For the text-containing cell, return its midpoint in [X, Y] coordinate format. 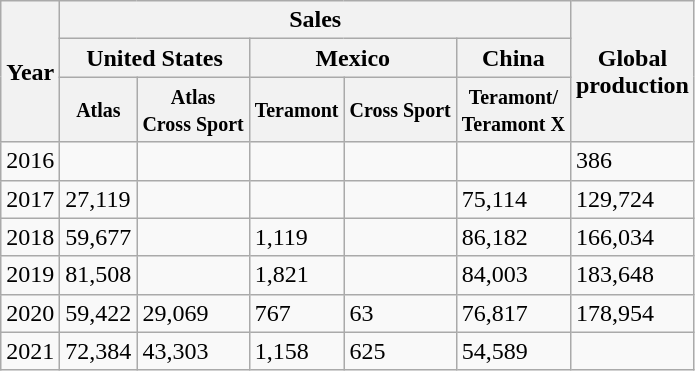
China [513, 58]
54,589 [513, 351]
United States [154, 58]
1,119 [296, 237]
Globalproduction [632, 72]
29,069 [193, 313]
1,821 [296, 275]
Mexico [352, 58]
129,724 [632, 199]
625 [400, 351]
183,648 [632, 275]
59,422 [98, 313]
2018 [30, 237]
Year [30, 72]
Teramont/Teramont X [513, 110]
2017 [30, 199]
59,677 [98, 237]
AtlasCross Sport [193, 110]
43,303 [193, 351]
767 [296, 313]
Atlas [98, 110]
Sales [316, 20]
2021 [30, 351]
386 [632, 161]
75,114 [513, 199]
1,158 [296, 351]
2016 [30, 161]
2020 [30, 313]
84,003 [513, 275]
63 [400, 313]
166,034 [632, 237]
2019 [30, 275]
Cross Sport [400, 110]
76,817 [513, 313]
Teramont [296, 110]
72,384 [98, 351]
86,182 [513, 237]
81,508 [98, 275]
27,119 [98, 199]
178,954 [632, 313]
